Locate the cell with the specified text and output its [X, Y] center coordinate. 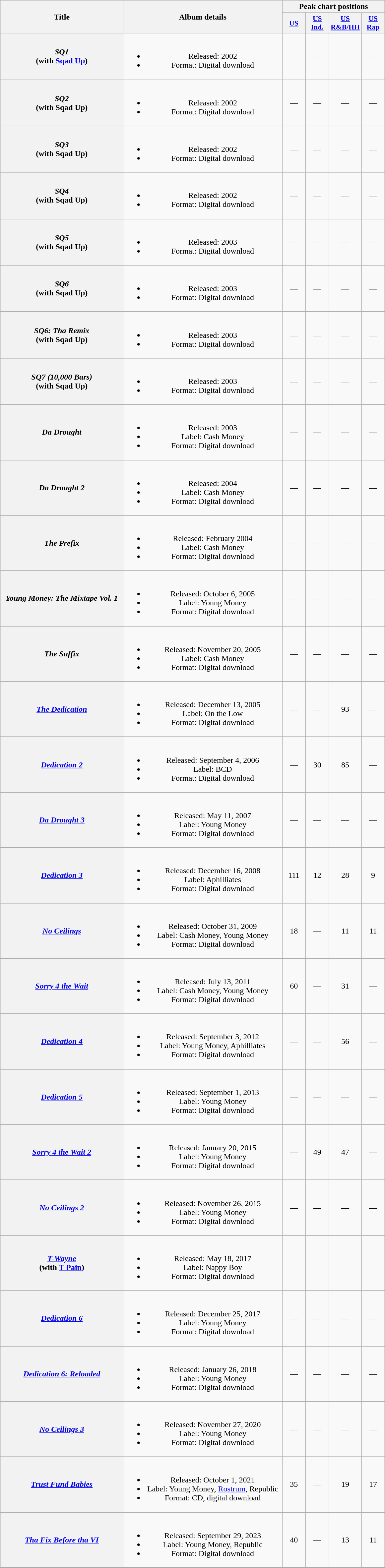
47 [345, 1152]
Released: July 13, 2011Label: Cash Money, Young MoneyFormat: Digital download [203, 986]
Dedication 3 [62, 875]
The Dedication [62, 709]
SQ6(with Sqad Up) [62, 288]
Dedication 2 [62, 764]
The Prefix [62, 543]
13 [345, 1540]
60 [294, 986]
Released: October 31, 2009Label: Cash Money, Young MoneyFormat: Digital download [203, 931]
No Ceilings 3 [62, 1429]
Young Money: The Mixtape Vol. 1 [62, 599]
Released: May 18, 2017Label: Nappy BoyFormat: Digital download [203, 1263]
SQ1(with Sqad Up) [62, 56]
85 [345, 764]
35 [294, 1484]
Trust Fund Babies [62, 1484]
Da Drought 3 [62, 820]
31 [345, 986]
SQ6: Tha Remix(with Sqad Up) [62, 335]
Released: December 13, 2005Label: On the LowFormat: Digital download [203, 709]
Released: December 25, 2017Label: Young MoneyFormat: Digital download [203, 1318]
Released: February 2004Label: Cash MoneyFormat: Digital download [203, 543]
Dedication 4 [62, 1042]
SQ2(with Sqad Up) [62, 103]
Da Drought 2 [62, 488]
USR&B/HH [345, 23]
111 [294, 875]
Album details [203, 17]
US [294, 23]
30 [317, 764]
Released: January 20, 2015Label: Young MoneyFormat: Digital download [203, 1152]
Released: September 4, 2006Label: BCDFormat: Digital download [203, 764]
9 [373, 875]
Released: September 29, 2023Label: Young Money, RepublicFormat: Digital download [203, 1540]
56 [345, 1042]
Released: October 6, 2005Label: Young MoneyFormat: Digital download [203, 599]
Released: November 27, 2020Label: Young MoneyFormat: Digital download [203, 1429]
Released: November 20, 2005Label: Cash MoneyFormat: Digital download [203, 654]
12 [317, 875]
SQ4(with Sqad Up) [62, 196]
Title [62, 17]
Released: 2004Label: Cash MoneyFormat: Digital download [203, 488]
93 [345, 709]
Dedication 6: Reloaded [62, 1374]
USRap [373, 23]
Released: November 26, 2015Label: Young MoneyFormat: Digital download [203, 1207]
SQ5(with Sqad Up) [62, 242]
17 [373, 1484]
Released: October 1, 2021Label: Young Money, Rostrum, RepublicFormat: CD, digital download [203, 1484]
49 [317, 1152]
Released: January 26, 2018Label: Young MoneyFormat: Digital download [203, 1374]
Released: May 11, 2007Label: Young MoneyFormat: Digital download [203, 820]
Released: September 1, 2013Label: Young MoneyFormat: Digital download [203, 1097]
Released: 2003Label: Cash MoneyFormat: Digital download [203, 432]
Da Drought [62, 432]
SQ3(with Sqad Up) [62, 149]
Tha Fix Before tha VI [62, 1540]
19 [345, 1484]
Sorry 4 the Wait 2 [62, 1152]
T-Wayne(with T-Pain) [62, 1263]
Released: December 16, 2008Label: AphilliatesFormat: Digital download [203, 875]
No Ceilings 2 [62, 1207]
18 [294, 931]
No Ceilings [62, 931]
Dedication 6 [62, 1318]
Peak chart positions [334, 7]
SQ7 (10,000 Bars)(with Sqad Up) [62, 381]
28 [345, 875]
40 [294, 1540]
The Suffix [62, 654]
Released: September 3, 2012Label: Young Money, AphilliatesFormat: Digital download [203, 1042]
Sorry 4 the Wait [62, 986]
Dedication 5 [62, 1097]
USInd. [317, 23]
